Search for the cell housing the specified text and yield its [x, y] center coordinate. 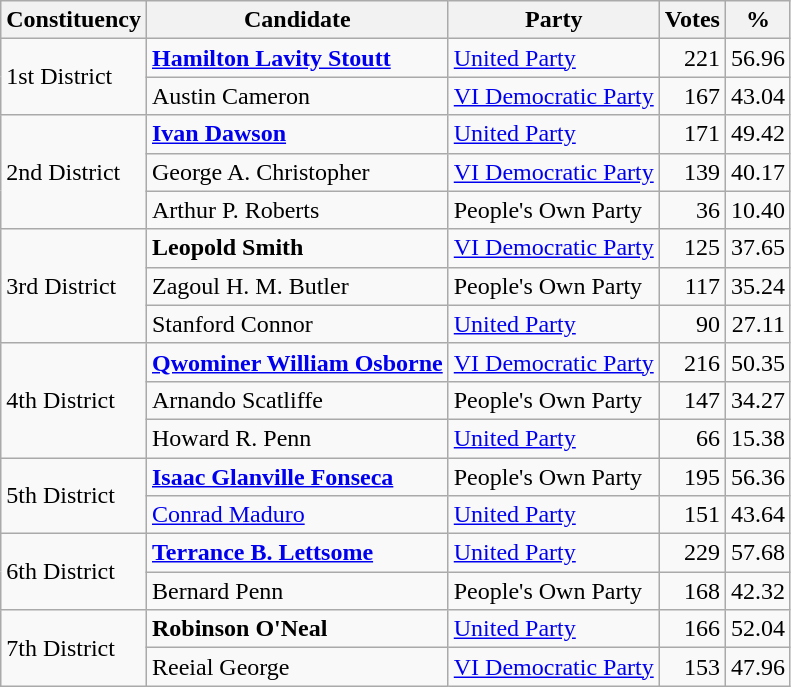
Terrance B. Lettsome [297, 553]
Austin Cameron [297, 96]
Zagoul H. M. Butler [297, 286]
15.38 [758, 438]
42.32 [758, 591]
George A. Christopher [297, 172]
Qwominer William Osborne [297, 362]
166 [692, 629]
90 [692, 324]
171 [692, 134]
52.04 [758, 629]
151 [692, 515]
% [758, 20]
125 [692, 248]
10.40 [758, 210]
Reeial George [297, 667]
Arthur P. Roberts [297, 210]
40.17 [758, 172]
Candidate [297, 20]
2nd District [74, 172]
6th District [74, 572]
Conrad Maduro [297, 515]
43.64 [758, 515]
216 [692, 362]
221 [692, 58]
36 [692, 210]
117 [692, 286]
Hamilton Lavity Stoutt [297, 58]
153 [692, 667]
Votes [692, 20]
5th District [74, 496]
147 [692, 400]
Bernard Penn [297, 591]
Howard R. Penn [297, 438]
34.27 [758, 400]
Leopold Smith [297, 248]
Party [554, 20]
49.42 [758, 134]
56.36 [758, 477]
168 [692, 591]
Arnando Scatliffe [297, 400]
Stanford Connor [297, 324]
1st District [74, 77]
3rd District [74, 286]
50.35 [758, 362]
Isaac Glanville Fonseca [297, 477]
229 [692, 553]
Ivan Dawson [297, 134]
43.04 [758, 96]
167 [692, 96]
57.68 [758, 553]
37.65 [758, 248]
27.11 [758, 324]
4th District [74, 400]
35.24 [758, 286]
Constituency [74, 20]
56.96 [758, 58]
7th District [74, 648]
Robinson O'Neal [297, 629]
139 [692, 172]
47.96 [758, 667]
66 [692, 438]
195 [692, 477]
